Capture the cell that displays the provided text and extract its (X, Y) central coordinate. 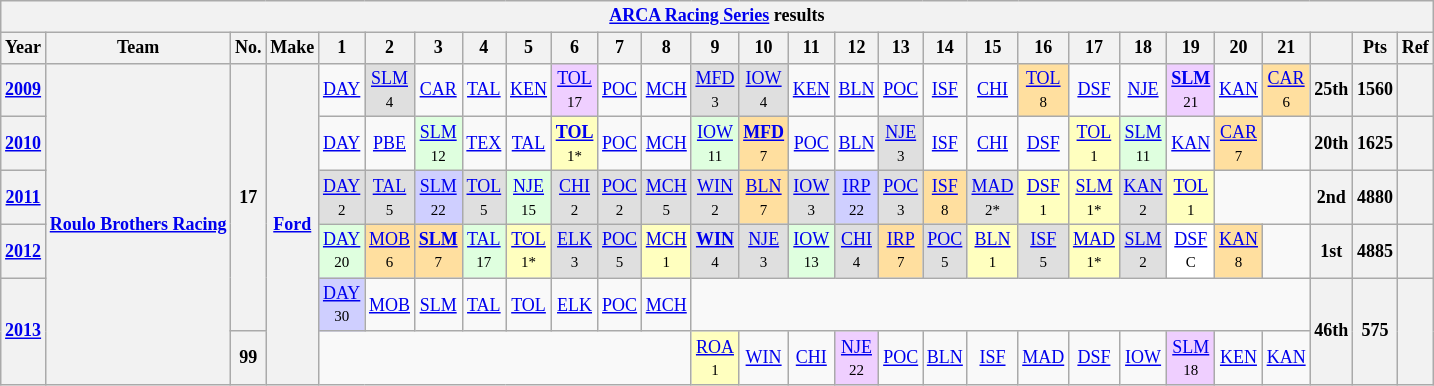
16 (1044, 48)
2012 (24, 251)
12 (856, 48)
DSFC (1191, 251)
SLM (438, 305)
DAY2 (342, 197)
No. (248, 48)
MFD3 (715, 90)
10 (764, 48)
1560 (1376, 90)
SLM1* (1094, 197)
8 (666, 48)
19 (1191, 48)
3 (438, 48)
575 (1376, 332)
ROA1 (715, 358)
1 (342, 48)
20th (1332, 144)
Roulo Brothers Racing (138, 224)
ELK (574, 305)
9 (715, 48)
IOW13 (811, 251)
MAD (1044, 358)
KAN8 (1239, 251)
KAN2 (1143, 197)
4885 (1376, 251)
5 (529, 48)
ELK3 (574, 251)
SLM22 (438, 197)
IRP22 (856, 197)
MCH1 (666, 251)
TOL17 (574, 90)
Team (138, 48)
13 (901, 48)
WIN4 (715, 251)
20 (1239, 48)
SLM7 (438, 251)
46th (1332, 332)
2nd (1332, 197)
DAY30 (342, 305)
Ford (292, 224)
MAD1* (1094, 251)
CAR (438, 90)
Make (292, 48)
CAR6 (1286, 90)
Pts (1376, 48)
2009 (24, 90)
NJE15 (529, 197)
TOL5 (484, 197)
NJE22 (856, 358)
MCH5 (666, 197)
ISF8 (944, 197)
POC3 (901, 197)
11 (811, 48)
DAY20 (342, 251)
1625 (1376, 144)
25th (1332, 90)
WIN (764, 358)
IOW3 (811, 197)
7 (620, 48)
18 (1143, 48)
IOW11 (715, 144)
TOL (529, 305)
TOL8 (1044, 90)
CHI4 (856, 251)
TEX (484, 144)
14 (944, 48)
SLM11 (1143, 144)
POC2 (620, 197)
ARCA Racing Series results (717, 16)
21 (1286, 48)
Ref (1415, 48)
WIN2 (715, 197)
BLN1 (992, 251)
99 (248, 358)
2013 (24, 332)
4 (484, 48)
IOW4 (764, 90)
MOB6 (390, 251)
SLM2 (1143, 251)
BLN7 (764, 197)
1st (1332, 251)
2 (390, 48)
SLM18 (1191, 358)
IOW (1143, 358)
IRP7 (901, 251)
15 (992, 48)
TAL5 (390, 197)
6 (574, 48)
2011 (24, 197)
MOB (390, 305)
SLM4 (390, 90)
MAD2* (992, 197)
SLM12 (438, 144)
CAR7 (1239, 144)
DSF1 (1044, 197)
TAL17 (484, 251)
PBE (390, 144)
4880 (1376, 197)
SLM21 (1191, 90)
CHI2 (574, 197)
Year (24, 48)
ISF5 (1044, 251)
MFD7 (764, 144)
2010 (24, 144)
NJE (1143, 90)
